Return [X, Y] of the center of cell containing provided text 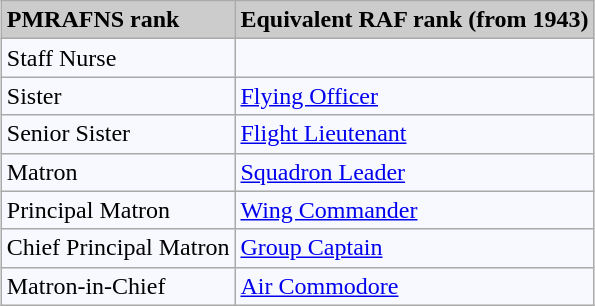
Equivalent RAF rank (from 1943) [414, 20]
Senior Sister [118, 134]
Squadron Leader [414, 172]
Principal Matron [118, 210]
Air Commodore [414, 286]
Sister [118, 96]
Matron [118, 172]
Group Captain [414, 248]
Staff Nurse [118, 58]
Chief Principal Matron [118, 248]
Flying Officer [414, 96]
Wing Commander [414, 210]
PMRAFNS rank [118, 20]
Flight Lieutenant [414, 134]
Matron-in-Chief [118, 286]
